Identify which cell holds the provided text, then report its [X, Y] central coordinate. 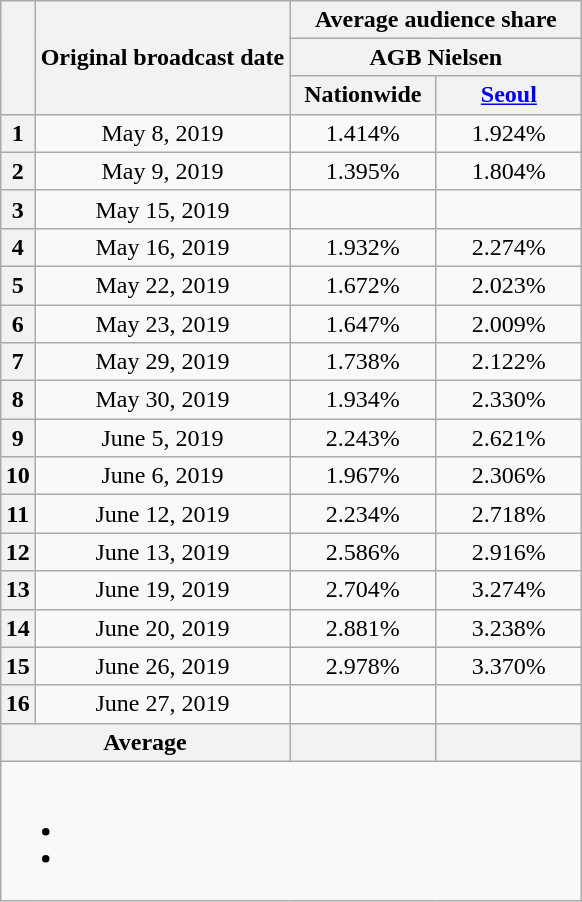
1.804% [509, 171]
9 [18, 438]
Nationwide [363, 95]
2.621% [509, 438]
16 [18, 704]
June 12, 2019 [162, 514]
Seoul [509, 95]
Average audience share [436, 19]
2.023% [509, 285]
4 [18, 247]
May 15, 2019 [162, 209]
2.916% [509, 552]
1.672% [363, 285]
June 13, 2019 [162, 552]
2.718% [509, 514]
2 [18, 171]
Average [145, 742]
2.306% [509, 476]
2.243% [363, 438]
8 [18, 400]
May 16, 2019 [162, 247]
2.586% [363, 552]
7 [18, 362]
3 [18, 209]
2.881% [363, 628]
1.647% [363, 323]
June 27, 2019 [162, 704]
May 30, 2019 [162, 400]
AGB Nielsen [436, 57]
2.009% [509, 323]
11 [18, 514]
May 8, 2019 [162, 133]
2.234% [363, 514]
1.395% [363, 171]
June 26, 2019 [162, 666]
2.704% [363, 590]
14 [18, 628]
June 6, 2019 [162, 476]
12 [18, 552]
1.414% [363, 133]
1.934% [363, 400]
10 [18, 476]
May 22, 2019 [162, 285]
June 5, 2019 [162, 438]
5 [18, 285]
May 9, 2019 [162, 171]
6 [18, 323]
Original broadcast date [162, 57]
1.967% [363, 476]
3.238% [509, 628]
15 [18, 666]
2.122% [509, 362]
1.924% [509, 133]
May 23, 2019 [162, 323]
2.978% [363, 666]
June 19, 2019 [162, 590]
3.370% [509, 666]
1.738% [363, 362]
2.330% [509, 400]
2.274% [509, 247]
June 20, 2019 [162, 628]
3.274% [509, 590]
13 [18, 590]
May 29, 2019 [162, 362]
1 [18, 133]
1.932% [363, 247]
